Return [x, y] of the center of cell containing provided text 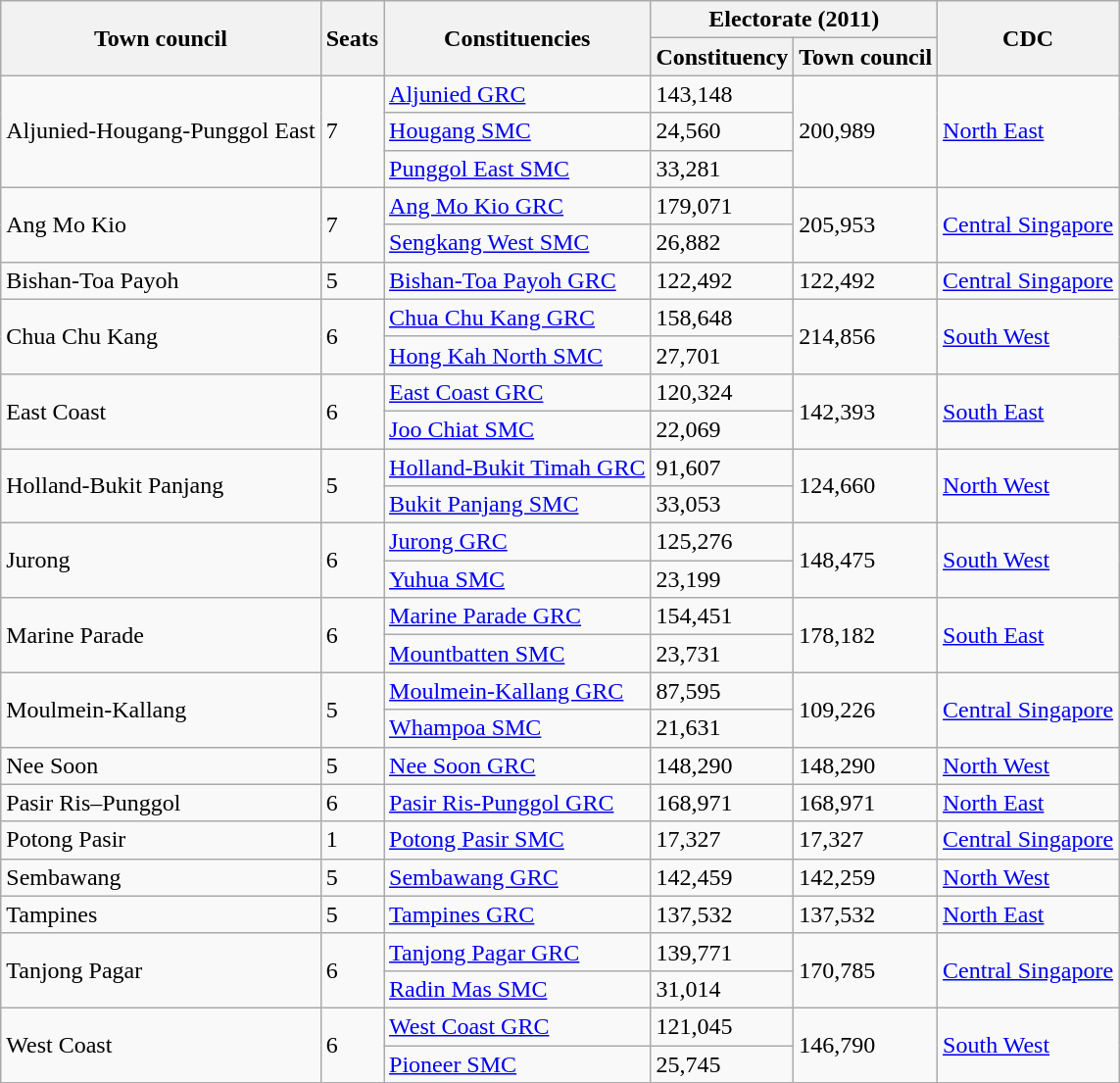
Bishan-Toa Payoh GRC [517, 280]
Constituency [722, 57]
124,660 [866, 486]
33,053 [722, 505]
27,701 [722, 355]
Pioneer SMC [517, 1063]
31,014 [722, 989]
Electorate (2011) [794, 20]
Aljunied GRC [517, 94]
Tanjong Pagar [161, 970]
205,953 [866, 224]
154,451 [722, 616]
West Coast [161, 1045]
East Coast [161, 411]
Chua Chu Kang [161, 336]
Holland-Bukit Panjang [161, 486]
Tampines [161, 914]
East Coast GRC [517, 392]
22,069 [722, 429]
25,745 [722, 1063]
33,281 [722, 169]
Whampoa SMC [517, 728]
109,226 [866, 710]
Tanjong Pagar GRC [517, 952]
214,856 [866, 336]
142,393 [866, 411]
179,071 [722, 206]
21,631 [722, 728]
120,324 [722, 392]
Moulmein-Kallang [161, 710]
178,182 [866, 635]
142,459 [722, 877]
Mountbatten SMC [517, 654]
125,276 [722, 542]
Potong Pasir SMC [517, 840]
CDC [1029, 38]
Radin Mas SMC [517, 989]
Nee Soon GRC [517, 765]
Sembawang GRC [517, 877]
26,882 [722, 243]
Bishan-Toa Payoh [161, 280]
87,595 [722, 691]
Marine Parade [161, 635]
Moulmein-Kallang GRC [517, 691]
Joo Chiat SMC [517, 429]
148,475 [866, 561]
Sengkang West SMC [517, 243]
121,045 [722, 1026]
24,560 [722, 131]
23,199 [722, 579]
142,259 [866, 877]
Yuhua SMC [517, 579]
Pasir Ris–Punggol [161, 803]
200,989 [866, 131]
170,785 [866, 970]
Tampines GRC [517, 914]
23,731 [722, 654]
Hong Kah North SMC [517, 355]
Ang Mo Kio GRC [517, 206]
91,607 [722, 468]
Aljunied-Hougang-Punggol East [161, 131]
146,790 [866, 1045]
158,648 [722, 318]
Pasir Ris-Punggol GRC [517, 803]
West Coast GRC [517, 1026]
143,148 [722, 94]
Hougang SMC [517, 131]
1 [352, 840]
Marine Parade GRC [517, 616]
Sembawang [161, 877]
Seats [352, 38]
Chua Chu Kang GRC [517, 318]
139,771 [722, 952]
Constituencies [517, 38]
Potong Pasir [161, 840]
Holland-Bukit Timah GRC [517, 468]
Nee Soon [161, 765]
Bukit Panjang SMC [517, 505]
Punggol East SMC [517, 169]
Ang Mo Kio [161, 224]
Jurong GRC [517, 542]
Jurong [161, 561]
